Search for the cell housing the specified text and yield its (x, y) center coordinate. 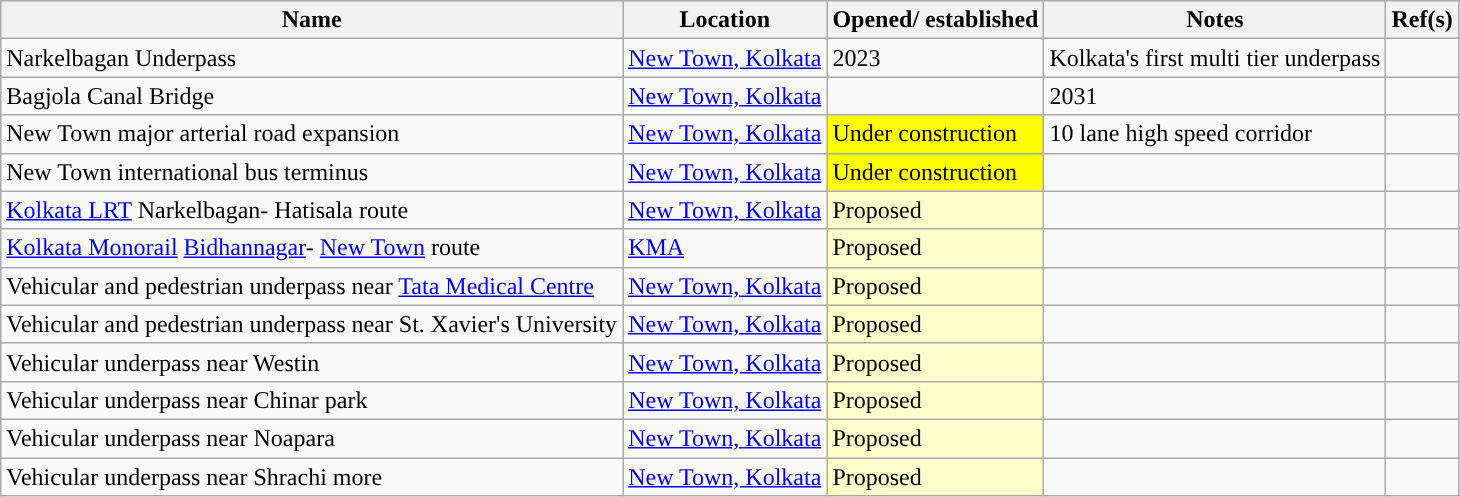
Location (725, 20)
Notes (1215, 20)
Vehicular and pedestrian underpass near St. Xavier's University (312, 324)
Vehicular underpass near Westin (312, 362)
Kolkata Monorail Bidhannagar- New Town route (312, 248)
2023 (936, 58)
Kolkata LRT Narkelbagan- Hatisala route (312, 210)
Narkelbagan Underpass (312, 58)
Ref(s) (1422, 20)
Vehicular underpass near Shrachi more (312, 477)
Vehicular underpass near Noapara (312, 438)
New Town international bus terminus (312, 172)
Vehicular and pedestrian underpass near Tata Medical Centre (312, 286)
New Town major arterial road expansion (312, 134)
Vehicular underpass near Chinar park (312, 400)
Kolkata's first multi tier underpass (1215, 58)
Bagjola Canal Bridge (312, 96)
Name (312, 20)
10 lane high speed corridor (1215, 134)
KMA (725, 248)
2031 (1215, 96)
Opened/ established (936, 20)
